Output the [x, y] coordinate of the center of the cell containing the given text.  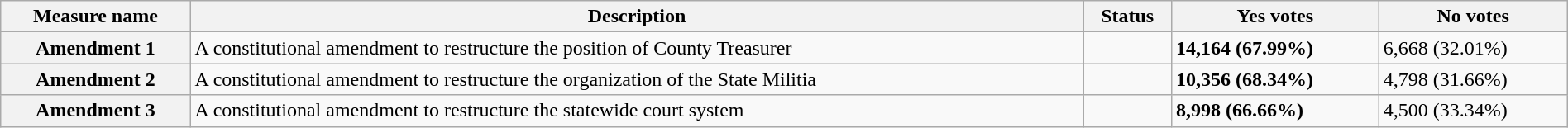
Amendment 1 [96, 48]
6,668 (32.01%) [1473, 48]
Description [637, 17]
Amendment 3 [96, 111]
4,798 (31.66%) [1473, 79]
A constitutional amendment to restructure the statewide court system [637, 111]
Status [1127, 17]
Yes votes [1275, 17]
14,164 (67.99%) [1275, 48]
10,356 (68.34%) [1275, 79]
No votes [1473, 17]
A constitutional amendment to restructure the position of County Treasurer [637, 48]
8,998 (66.66%) [1275, 111]
Measure name [96, 17]
Amendment 2 [96, 79]
4,500 (33.34%) [1473, 111]
A constitutional amendment to restructure the organization of the State Militia [637, 79]
